Search for the cell housing the specified text and yield its (X, Y) center coordinate. 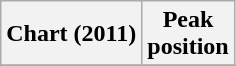
Peakposition (188, 34)
Chart (2011) (72, 34)
